Extract the (x, y) coordinate from the center of the cell holding the provided text.  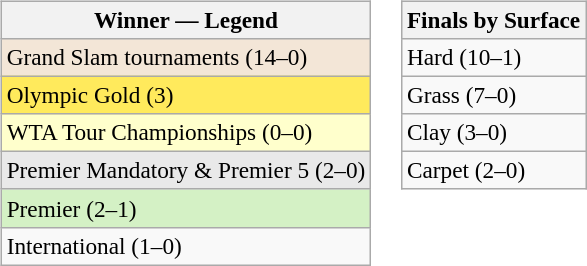
Clay (3–0) (494, 133)
Grass (7–0) (494, 95)
Premier Mandatory & Premier 5 (2–0) (186, 171)
Premier (2–1) (186, 208)
Carpet (2–0) (494, 171)
WTA Tour Championships (0–0) (186, 133)
Winner — Legend (186, 20)
International (1–0) (186, 246)
Olympic Gold (3) (186, 95)
Hard (10–1) (494, 57)
Grand Slam tournaments (14–0) (186, 57)
Finals by Surface (494, 20)
